Search for the cell housing the specified text and yield its (x, y) center coordinate. 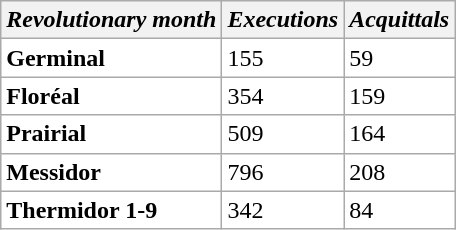
Acquittals (400, 20)
164 (400, 134)
342 (283, 210)
Prairial (112, 134)
Germinal (112, 58)
84 (400, 210)
59 (400, 58)
509 (283, 134)
Revolutionary month (112, 20)
208 (400, 172)
796 (283, 172)
155 (283, 58)
Thermidor 1-9 (112, 210)
159 (400, 96)
354 (283, 96)
Floréal (112, 96)
Messidor (112, 172)
Executions (283, 20)
